Identify which cell holds the provided text, then report its (X, Y) central coordinate. 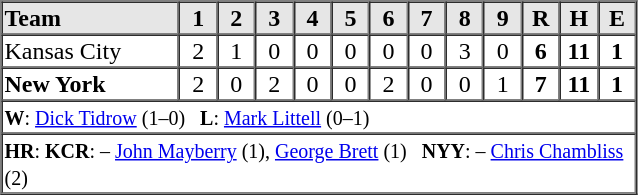
W: Dick Tidrow (1–0) L: Mark Littell (0–1) (319, 116)
8 (465, 18)
9 (503, 18)
E (617, 18)
New York (91, 84)
H (579, 18)
Team (91, 18)
4 (312, 18)
R (541, 18)
Kansas City (91, 50)
HR: KCR: – John Mayberry (1), George Brett (1) NYY: – Chris Chambliss (2) (319, 164)
5 (350, 18)
